Detect which cell encompasses the target text, then output its [X, Y] center coordinate. 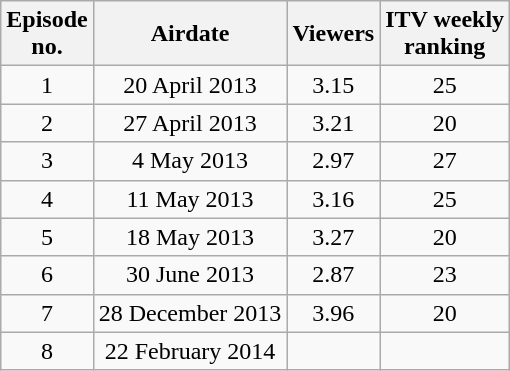
23 [445, 275]
ITV weeklyranking [445, 34]
20 April 2013 [190, 85]
27 [445, 161]
4 [47, 199]
2.97 [334, 161]
5 [47, 237]
11 May 2013 [190, 199]
7 [47, 313]
3.16 [334, 199]
3.21 [334, 123]
8 [47, 351]
4 May 2013 [190, 161]
1 [47, 85]
2 [47, 123]
28 December 2013 [190, 313]
3.96 [334, 313]
3.15 [334, 85]
30 June 2013 [190, 275]
18 May 2013 [190, 237]
3.27 [334, 237]
22 February 2014 [190, 351]
Viewers [334, 34]
6 [47, 275]
Episodeno. [47, 34]
2.87 [334, 275]
3 [47, 161]
27 April 2013 [190, 123]
Airdate [190, 34]
